Extract the [X, Y] coordinate from the center of the cell holding the provided text.  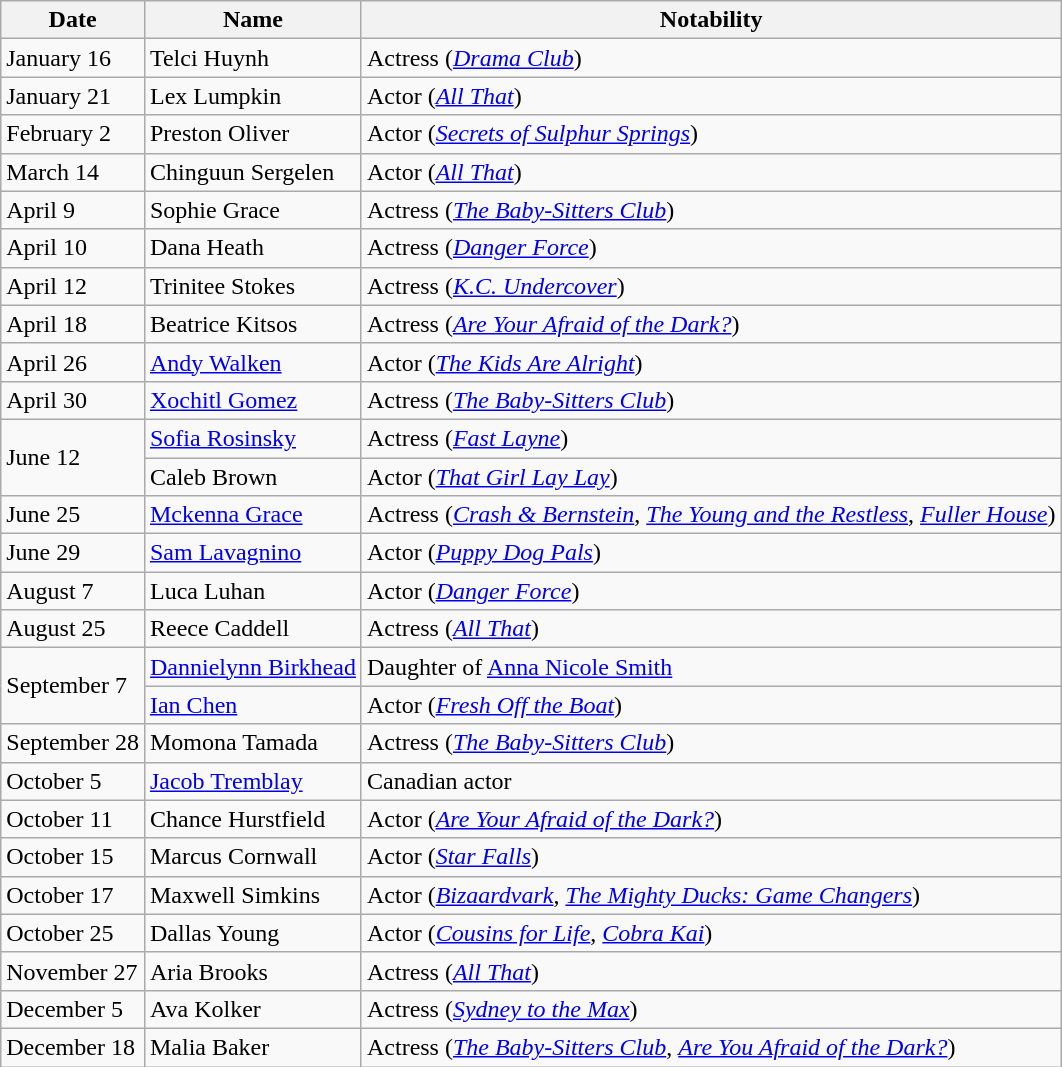
Actor (Fresh Off the Boat) [710, 705]
Aria Brooks [252, 971]
Actor (Cousins for Life, Cobra Kai) [710, 933]
December 18 [73, 1047]
Ian Chen [252, 705]
Jacob Tremblay [252, 781]
Sophie Grace [252, 210]
Malia Baker [252, 1047]
December 5 [73, 1009]
April 18 [73, 324]
Actor (Danger Force) [710, 591]
Ava Kolker [252, 1009]
August 7 [73, 591]
Andy Walken [252, 362]
Actress (The Baby-Sitters Club, Are You Afraid of the Dark?) [710, 1047]
Actor (Secrets of Sulphur Springs) [710, 134]
Name [252, 20]
Reece Caddell [252, 629]
Actor (Star Falls) [710, 857]
September 28 [73, 743]
Marcus Cornwall [252, 857]
Actress (Danger Force) [710, 248]
April 30 [73, 400]
Sam Lavagnino [252, 553]
October 17 [73, 895]
August 25 [73, 629]
October 25 [73, 933]
Actress (Are Your Afraid of the Dark?) [710, 324]
Actor (That Girl Lay Lay) [710, 477]
Maxwell Simkins [252, 895]
September 7 [73, 686]
Daughter of Anna Nicole Smith [710, 667]
Luca Luhan [252, 591]
November 27 [73, 971]
October 15 [73, 857]
Dallas Young [252, 933]
Actor (Puppy Dog Pals) [710, 553]
Chinguun Sergelen [252, 172]
Trinitee Stokes [252, 286]
Preston Oliver [252, 134]
Date [73, 20]
Xochitl Gomez [252, 400]
January 16 [73, 58]
Beatrice Kitsos [252, 324]
Dannielynn Birkhead [252, 667]
Lex Lumpkin [252, 96]
Notability [710, 20]
Canadian actor [710, 781]
Actress (Crash & Bernstein, The Young and the Restless, Fuller House) [710, 515]
Dana Heath [252, 248]
Actor (The Kids Are Alright) [710, 362]
April 12 [73, 286]
Actress (Drama Club) [710, 58]
Actor (Bizaardvark, The Mighty Ducks: Game Changers) [710, 895]
October 11 [73, 819]
Actress (K.C. Undercover) [710, 286]
February 2 [73, 134]
January 21 [73, 96]
Actor (Are Your Afraid of the Dark?) [710, 819]
Actress (Fast Layne) [710, 438]
Mckenna Grace [252, 515]
June 25 [73, 515]
April 9 [73, 210]
October 5 [73, 781]
Telci Huynh [252, 58]
June 12 [73, 457]
March 14 [73, 172]
Sofia Rosinsky [252, 438]
Caleb Brown [252, 477]
Actress (Sydney to the Max) [710, 1009]
Chance Hurstfield [252, 819]
Momona Tamada [252, 743]
April 10 [73, 248]
June 29 [73, 553]
April 26 [73, 362]
